Identify which cell holds the provided text, then report its [X, Y] central coordinate. 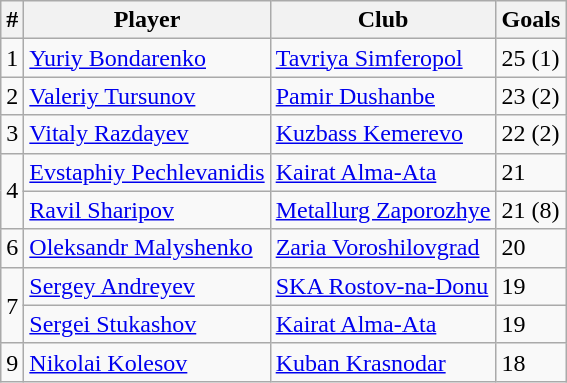
25 (1) [531, 58]
Pamir Dushanbe [383, 96]
# [12, 20]
Ravil Sharipov [147, 210]
1 [12, 58]
Club [383, 20]
Evstaphiy Pechlevanidis [147, 172]
6 [12, 248]
Vitaly Razdayev [147, 134]
4 [12, 191]
Goals [531, 20]
Nikolai Kolesov [147, 362]
22 (2) [531, 134]
Zaria Voroshilovgrad [383, 248]
Sergey Andreyev [147, 286]
Kuban Krasnodar [383, 362]
Kuzbass Kemerevo [383, 134]
Metallurg Zaporozhye [383, 210]
9 [12, 362]
3 [12, 134]
Valeriy Tursunov [147, 96]
SKA Rostov-na-Donu [383, 286]
Oleksandr Malyshenko [147, 248]
Player [147, 20]
Yuriy Bondarenko [147, 58]
21 [531, 172]
Sergei Stukashov [147, 324]
21 (8) [531, 210]
7 [12, 305]
2 [12, 96]
18 [531, 362]
Tavriya Simferopol [383, 58]
20 [531, 248]
23 (2) [531, 96]
